Identify which cell holds the provided text, then report its [x, y] central coordinate. 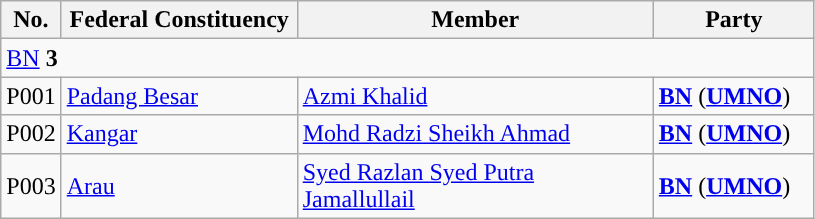
P002 [31, 134]
Kangar [179, 134]
No. [31, 20]
Mohd Radzi Sheikh Ahmad [475, 134]
Arau [179, 186]
P003 [31, 186]
Federal Constituency [179, 20]
Member [475, 20]
Syed Razlan Syed Putra Jamallullail [475, 186]
Azmi Khalid [475, 96]
Party [734, 20]
BN 3 [408, 58]
P001 [31, 96]
Padang Besar [179, 96]
